For the text-containing cell, return its midpoint in [X, Y] coordinate format. 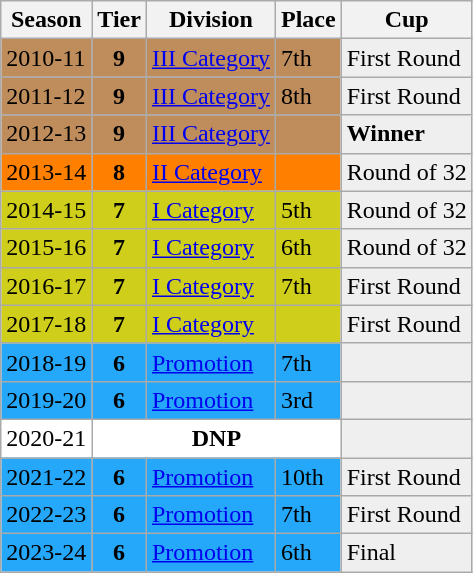
2014-15 [46, 210]
2021-22 [46, 477]
3rd [308, 400]
Final [406, 553]
2013-14 [46, 172]
2010-11 [46, 58]
DNP [216, 438]
2015-16 [46, 248]
8 [120, 172]
2017-18 [46, 324]
Division [210, 20]
Season [46, 20]
2022-23 [46, 515]
8th [308, 96]
2011-12 [46, 96]
Cup [406, 20]
10th [308, 477]
2019-20 [46, 400]
Tier [120, 20]
Winner [406, 134]
II Category [210, 172]
2020-21 [46, 438]
2012-13 [46, 134]
2023-24 [46, 553]
2016-17 [46, 286]
Place [308, 20]
2018-19 [46, 362]
5th [308, 210]
